Locate the cell with the specified text and output its (X, Y) center coordinate. 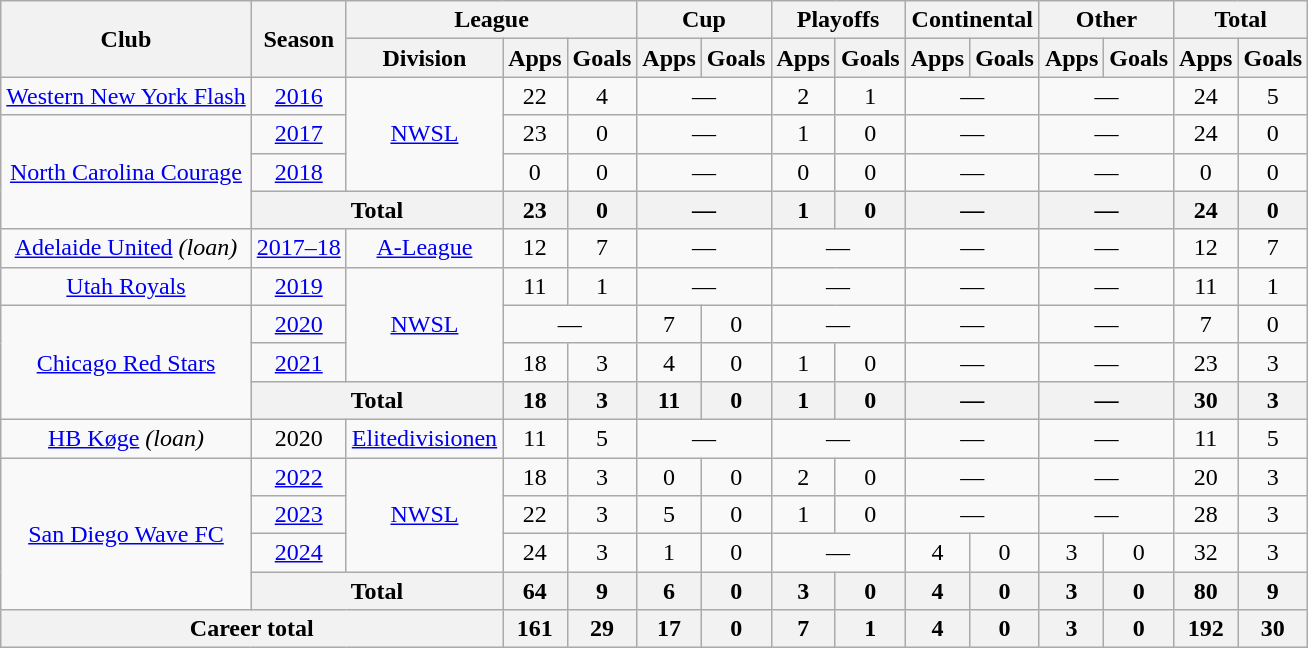
2018 (298, 172)
Adelaide United (loan) (126, 248)
29 (602, 629)
192 (1206, 629)
Career total (252, 629)
28 (1206, 515)
Utah Royals (126, 286)
2017 (298, 134)
League (492, 20)
20 (1206, 477)
A-League (424, 248)
17 (669, 629)
Playoffs (838, 20)
Chicago Red Stars (126, 362)
2016 (298, 96)
32 (1206, 553)
Club (126, 39)
64 (535, 591)
2021 (298, 362)
Cup (704, 20)
2022 (298, 477)
161 (535, 629)
2017–18 (298, 248)
Other (1106, 20)
North Carolina Courage (126, 172)
Western New York Flash (126, 96)
2024 (298, 553)
Continental (972, 20)
Elitedivisionen (424, 438)
San Diego Wave FC (126, 534)
6 (669, 591)
2019 (298, 286)
2023 (298, 515)
Division (424, 58)
HB Køge (loan) (126, 438)
Season (298, 39)
80 (1206, 591)
